Capture the cell that displays the provided text and extract its [X, Y] central coordinate. 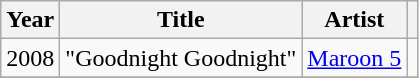
2008 [30, 58]
Artist [354, 20]
Maroon 5 [354, 58]
Year [30, 20]
"Goodnight Goodnight" [181, 58]
Title [181, 20]
